For the text-containing cell, return its midpoint in [X, Y] coordinate format. 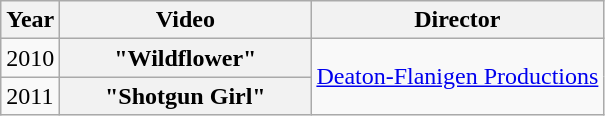
Year [30, 20]
Video [186, 20]
2010 [30, 58]
Deaton-Flanigen Productions [458, 77]
"Wildflower" [186, 58]
Director [458, 20]
2011 [30, 96]
"Shotgun Girl" [186, 96]
